Identify which cell holds the provided text, then report its (X, Y) central coordinate. 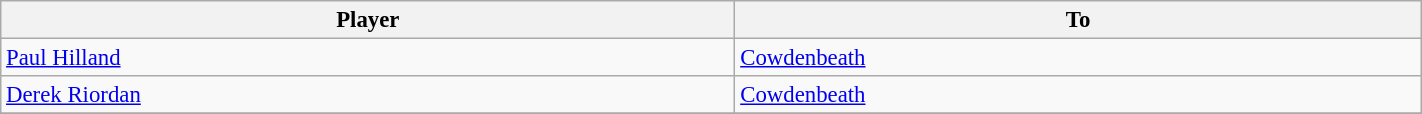
Player (368, 20)
To (1078, 20)
Paul Hilland (368, 58)
Derek Riordan (368, 95)
